Return [X, Y] of the center of cell containing provided text 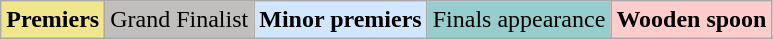
Finals appearance [519, 20]
Grand Finalist [180, 20]
Premiers [53, 20]
Wooden spoon [692, 20]
Minor premiers [340, 20]
